Capture the cell that displays the provided text and extract its [X, Y] central coordinate. 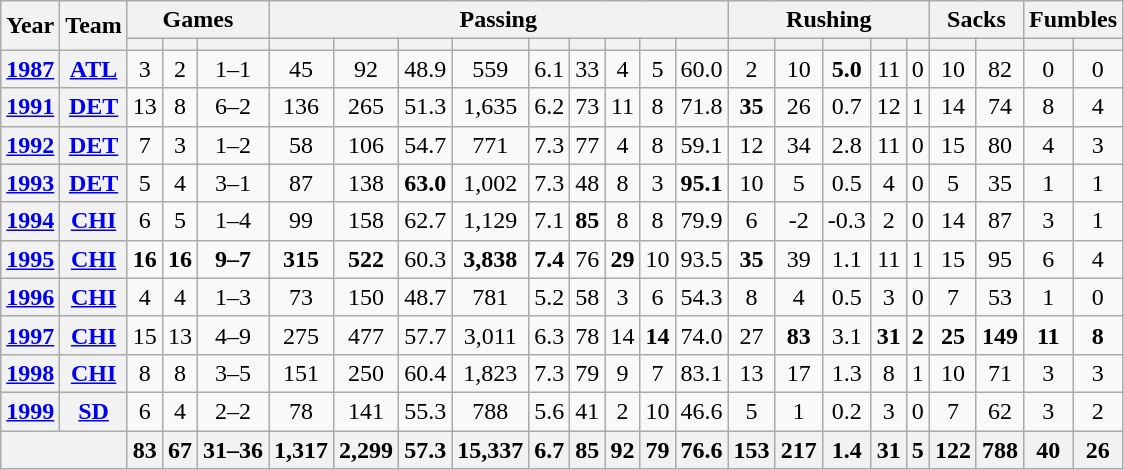
31–36 [232, 449]
1–1 [232, 69]
80 [1000, 145]
60.0 [702, 69]
158 [366, 221]
74 [1000, 107]
29 [622, 259]
57.7 [426, 335]
71.8 [702, 107]
1,002 [490, 183]
77 [588, 145]
477 [366, 335]
25 [952, 335]
27 [752, 335]
150 [366, 297]
2,299 [366, 449]
62 [1000, 411]
55.3 [426, 411]
41 [588, 411]
3,011 [490, 335]
1,317 [302, 449]
54.7 [426, 145]
3.1 [846, 335]
SD [94, 411]
136 [302, 107]
141 [366, 411]
95.1 [702, 183]
5.6 [550, 411]
1999 [30, 411]
275 [302, 335]
53 [1000, 297]
3–5 [232, 373]
1–4 [232, 221]
5.2 [550, 297]
1991 [30, 107]
1,635 [490, 107]
1,129 [490, 221]
1,823 [490, 373]
6.3 [550, 335]
149 [1000, 335]
Year [30, 26]
265 [366, 107]
60.4 [426, 373]
7.4 [550, 259]
1.4 [846, 449]
15,337 [490, 449]
6.1 [550, 69]
40 [1049, 449]
6–2 [232, 107]
99 [302, 221]
48.7 [426, 297]
0.7 [846, 107]
76.6 [702, 449]
4–9 [232, 335]
1987 [30, 69]
138 [366, 183]
3,838 [490, 259]
48 [588, 183]
76 [588, 259]
217 [798, 449]
1998 [30, 373]
-2 [798, 221]
63.0 [426, 183]
39 [798, 259]
54.3 [702, 297]
51.3 [426, 107]
1996 [30, 297]
522 [366, 259]
33 [588, 69]
153 [752, 449]
48.9 [426, 69]
60.3 [426, 259]
2–2 [232, 411]
1–3 [232, 297]
Passing [499, 20]
62.7 [426, 221]
ATL [94, 69]
74.0 [702, 335]
1–2 [232, 145]
1993 [30, 183]
771 [490, 145]
17 [798, 373]
1992 [30, 145]
79.9 [702, 221]
2.8 [846, 145]
3–1 [232, 183]
106 [366, 145]
1994 [30, 221]
1.1 [846, 259]
0.2 [846, 411]
1997 [30, 335]
Sacks [976, 20]
95 [1000, 259]
Games [198, 20]
45 [302, 69]
151 [302, 373]
122 [952, 449]
71 [1000, 373]
Team [94, 26]
250 [366, 373]
-0.3 [846, 221]
781 [490, 297]
93.5 [702, 259]
6.7 [550, 449]
9 [622, 373]
83.1 [702, 373]
Fumbles [1074, 20]
82 [1000, 69]
34 [798, 145]
559 [490, 69]
7.1 [550, 221]
9–7 [232, 259]
59.1 [702, 145]
Rushing [828, 20]
1.3 [846, 373]
1995 [30, 259]
6.2 [550, 107]
315 [302, 259]
46.6 [702, 411]
67 [180, 449]
57.3 [426, 449]
5.0 [846, 69]
